Output the (X, Y) coordinate of the center of the cell containing the given text.  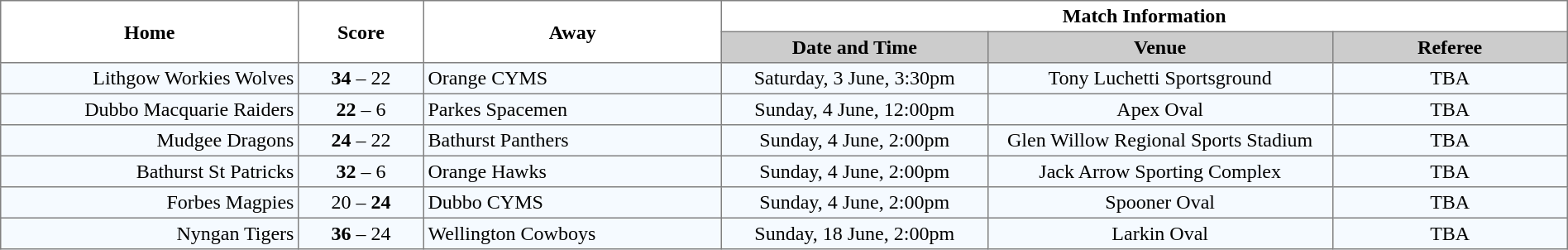
Mudgee Dragons (150, 141)
Forbes Magpies (150, 203)
Lithgow Workies Wolves (150, 79)
20 – 24 (361, 203)
22 – 6 (361, 109)
Venue (1159, 47)
32 – 6 (361, 171)
Match Information (1145, 17)
Spooner Oval (1159, 203)
Date and Time (854, 47)
24 – 22 (361, 141)
Bathurst St Patricks (150, 171)
Sunday, 4 June, 12:00pm (854, 109)
Away (572, 31)
Saturday, 3 June, 3:30pm (854, 79)
34 – 22 (361, 79)
Apex Oval (1159, 109)
Home (150, 31)
Parkes Spacemen (572, 109)
Dubbo CYMS (572, 203)
Nyngan Tigers (150, 233)
Sunday, 18 June, 2:00pm (854, 233)
Orange CYMS (572, 79)
Orange Hawks (572, 171)
Jack Arrow Sporting Complex (1159, 171)
Glen Willow Regional Sports Stadium (1159, 141)
Dubbo Macquarie Raiders (150, 109)
Larkin Oval (1159, 233)
36 – 24 (361, 233)
Score (361, 31)
Bathurst Panthers (572, 141)
Tony Luchetti Sportsground (1159, 79)
Wellington Cowboys (572, 233)
Referee (1450, 47)
